Return the (X, Y) coordinate for the center point of the cell that contains the specified text.  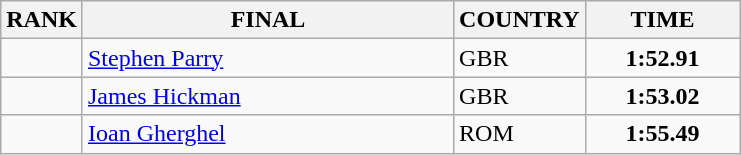
Stephen Parry (268, 58)
TIME (662, 20)
FINAL (268, 20)
1:53.02 (662, 96)
ROM (520, 134)
1:52.91 (662, 58)
Ioan Gherghel (268, 134)
RANK (42, 20)
1:55.49 (662, 134)
James Hickman (268, 96)
COUNTRY (520, 20)
